Return the [X, Y] coordinate for the center point of the cell that contains the specified text.  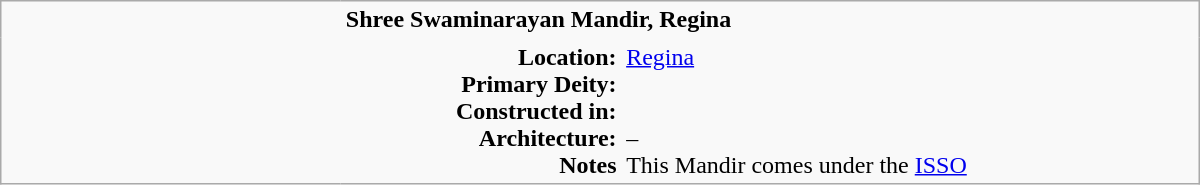
Regina – This Mandir comes under the ISSO [910, 110]
Shree Swaminarayan Mandir, Regina [770, 20]
Location: Primary Deity:Constructed in:Architecture:Notes [481, 110]
